From the cell containing the given text, extract its center point as (X, Y) coordinate. 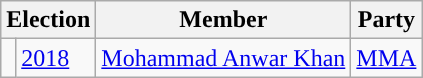
Mohammad Anwar Khan (224, 58)
Member (224, 20)
2018 (56, 58)
Party (386, 20)
MMA (386, 58)
Election (48, 20)
